Scan for the cell matching the given text and deliver its [X, Y] coordinate at center. 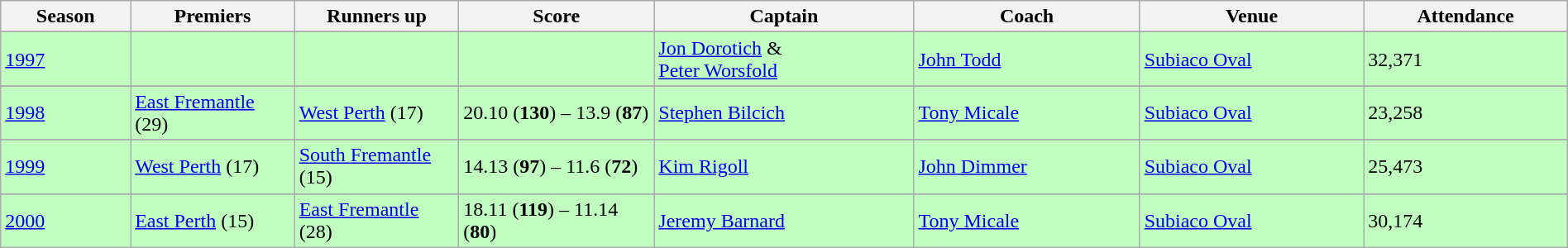
Captain [784, 17]
18.11 (119) – 11.14 (80) [557, 220]
20.10 (130) – 13.9 (87) [557, 112]
Jeremy Barnard [784, 220]
Premiers [213, 17]
1997 [66, 60]
25,473 [1465, 167]
Coach [1027, 17]
Venue [1252, 17]
Attendance [1465, 17]
2000 [66, 220]
South Fremantle (15) [377, 167]
East Fremantle (28) [377, 220]
Jon Dorotich &Peter Worsfold [784, 60]
East Fremantle (29) [213, 112]
14.13 (97) – 11.6 (72) [557, 167]
Runners up [377, 17]
Season [66, 17]
East Perth (15) [213, 220]
23,258 [1465, 112]
1999 [66, 167]
30,174 [1465, 220]
Score [557, 17]
John Dimmer [1027, 167]
John Todd [1027, 60]
Stephen Bilcich [784, 112]
Kim Rigoll [784, 167]
32,371 [1465, 60]
1998 [66, 112]
